For the text-containing cell, return its midpoint in (X, Y) coordinate format. 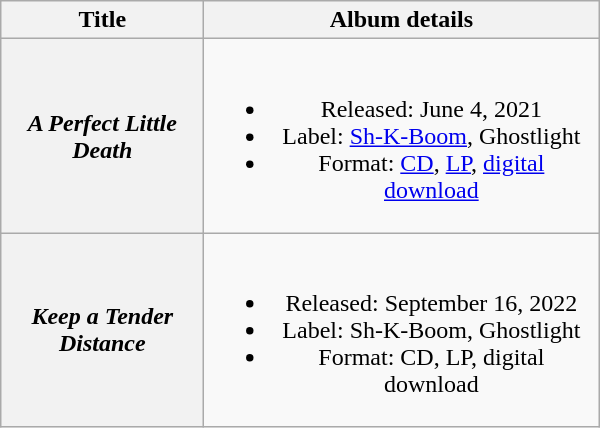
Album details (402, 20)
Released: June 4, 2021Label: Sh-K-Boom, GhostlightFormat: CD, LP, digital download (402, 136)
A Perfect Little Death (102, 136)
Title (102, 20)
Keep a Tender Distance (102, 330)
Released: September 16, 2022Label: Sh-K-Boom, GhostlightFormat: CD, LP, digital download (402, 330)
